Capture the cell that displays the provided text and extract its (X, Y) central coordinate. 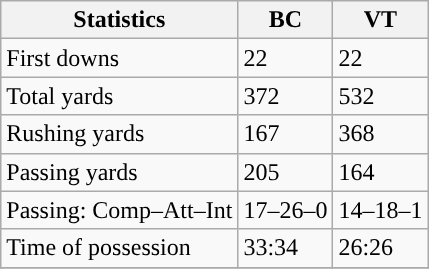
14–18–1 (380, 210)
26:26 (380, 248)
First downs (120, 58)
372 (286, 96)
Statistics (120, 20)
368 (380, 134)
VT (380, 20)
205 (286, 172)
Passing yards (120, 172)
164 (380, 172)
532 (380, 96)
Time of possession (120, 248)
17–26–0 (286, 210)
Total yards (120, 96)
BC (286, 20)
33:34 (286, 248)
Rushing yards (120, 134)
167 (286, 134)
Passing: Comp–Att–Int (120, 210)
